From the cell containing the given text, extract its center point as [x, y] coordinate. 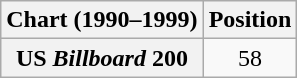
Chart (1990–1999) [102, 20]
Position [250, 20]
US Billboard 200 [102, 58]
58 [250, 58]
